Provide the (X, Y) coordinate of the cell's center where the given text is located.  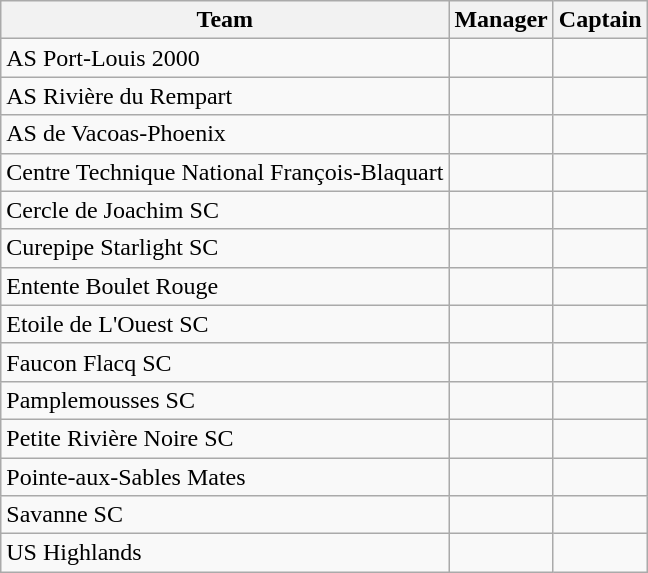
Centre Technique National François-Blaquart (225, 172)
AS de Vacoas-Phoenix (225, 134)
Savanne SC (225, 515)
Entente Boulet Rouge (225, 286)
Captain (600, 20)
AS Port-Louis 2000 (225, 58)
Team (225, 20)
Cercle de Joachim SC (225, 210)
Pointe-aux-Sables Mates (225, 477)
Curepipe Starlight SC (225, 248)
Etoile de L'Ouest SC (225, 324)
Petite Rivière Noire SC (225, 438)
AS Rivière du Rempart (225, 96)
US Highlands (225, 553)
Faucon Flacq SC (225, 362)
Manager (501, 20)
Pamplemousses SC (225, 400)
